Pinpoint the cell where the given text exists, returning its (X, Y) midpoint coordinate. 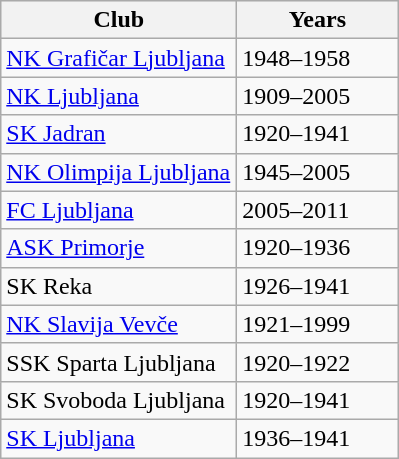
1926–1941 (318, 286)
NK Grafičar Ljubljana (119, 58)
2005–2011 (318, 210)
SK Ljubljana (119, 438)
1909–2005 (318, 96)
1920–1936 (318, 248)
1936–1941 (318, 438)
Years (318, 20)
SK Reka (119, 286)
SSK Sparta Ljubljana (119, 362)
SK Svoboda Ljubljana (119, 400)
1948–1958 (318, 58)
NK Olimpija Ljubljana (119, 172)
ASK Primorje (119, 248)
FC Ljubljana (119, 210)
NK Ljubljana (119, 96)
1945–2005 (318, 172)
Club (119, 20)
SK Jadran (119, 134)
1920–1922 (318, 362)
1921–1999 (318, 324)
NK Slavija Vevče (119, 324)
